Search for the cell housing the specified text and yield its (x, y) center coordinate. 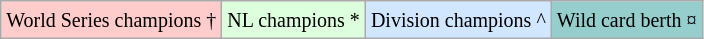
Division champions ^ (458, 20)
Wild card berth ¤ (626, 20)
NL champions * (294, 20)
World Series champions † (112, 20)
